Determine the [x, y] coordinate at the center of the cell enclosing the given text.  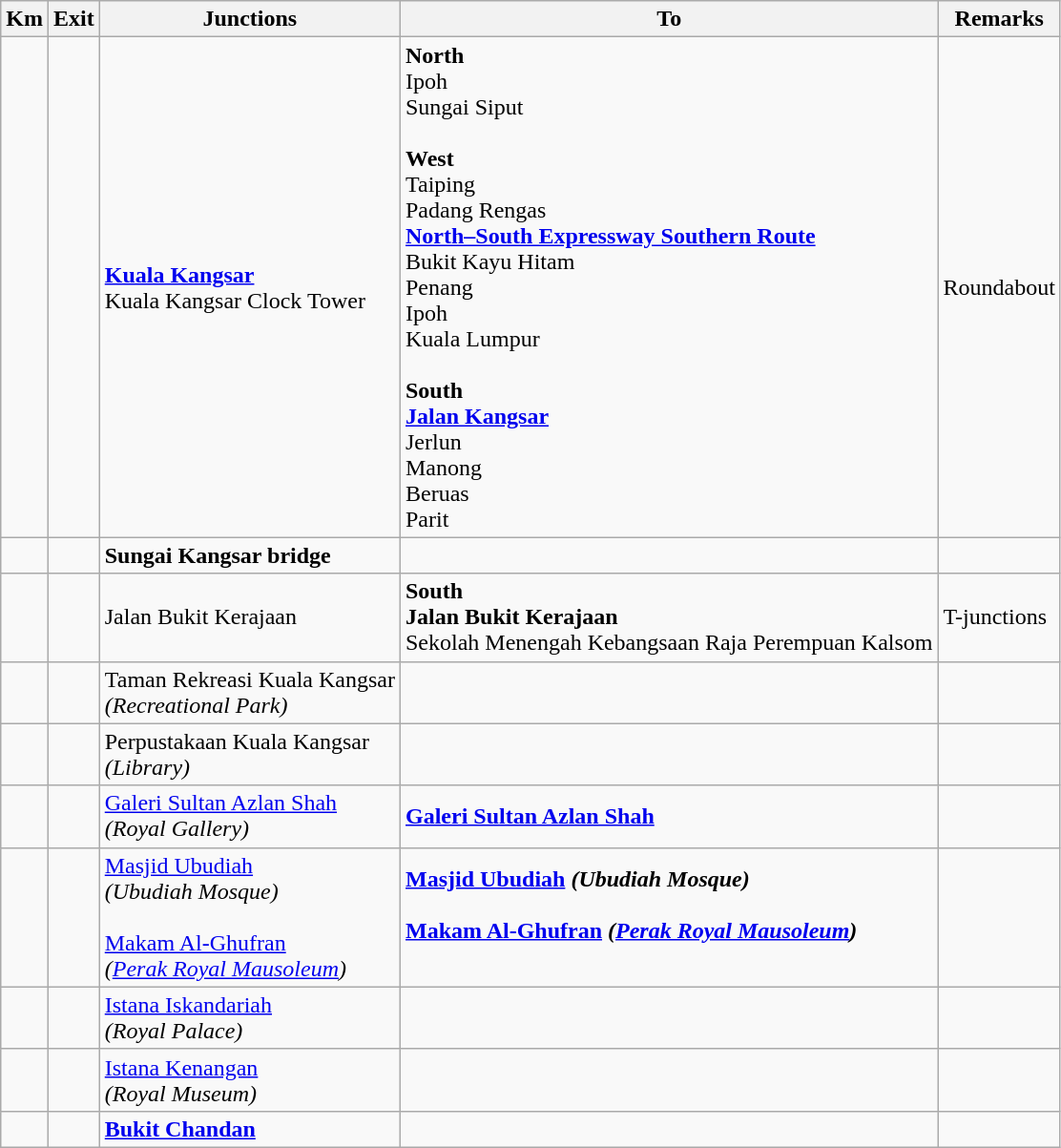
Galeri Sultan Azlan Shah(Royal Gallery) [250, 817]
Taman Rekreasi Kuala Kangsar(Recreational Park) [250, 693]
Roundabout [999, 287]
Kuala KangsarKuala Kangsar Clock Tower [250, 287]
Istana Kenangan(Royal Museum) [250, 1080]
Sungai Kangsar bridge [250, 555]
Masjid Ubudiah (Ubudiah Mosque)Makam Al-Ghufran(Perak Royal Mausoleum) [250, 917]
Junctions [250, 19]
Exit [73, 19]
Km [25, 19]
Perpustakaan Kuala Kangsar(Library) [250, 754]
Remarks [999, 19]
Jalan Bukit Kerajaan [250, 617]
Bukit Chandan [250, 1129]
To [669, 19]
T-junctions [999, 617]
SouthJalan Bukit KerajaanSekolah Menengah Kebangsaan Raja Perempuan Kalsom [669, 617]
Galeri Sultan Azlan Shah [669, 817]
Masjid Ubudiah (Ubudiah Mosque) Makam Al-Ghufran (Perak Royal Mausoleum) [669, 917]
Istana Iskandariah(Royal Palace) [250, 1017]
